Determine the (X, Y) coordinate at the center of the cell enclosing the given text.  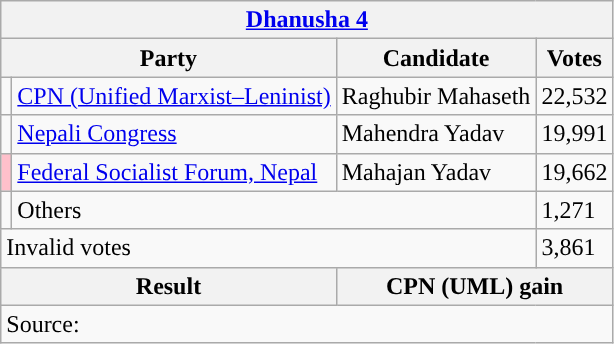
Invalid votes (268, 248)
Mahajan Yadav (436, 172)
Source: (307, 324)
19,991 (574, 134)
Result (168, 286)
3,861 (574, 248)
CPN (Unified Marxist–Leninist) (174, 96)
19,662 (574, 172)
Party (168, 58)
Raghubir Mahaseth (436, 96)
1,271 (574, 210)
Nepali Congress (174, 134)
Candidate (436, 58)
22,532 (574, 96)
Federal Socialist Forum, Nepal (174, 172)
Dhanusha 4 (307, 20)
Votes (574, 58)
CPN (UML) gain (474, 286)
Others (274, 210)
Mahendra Yadav (436, 134)
